For the text-containing cell, return its midpoint in [x, y] coordinate format. 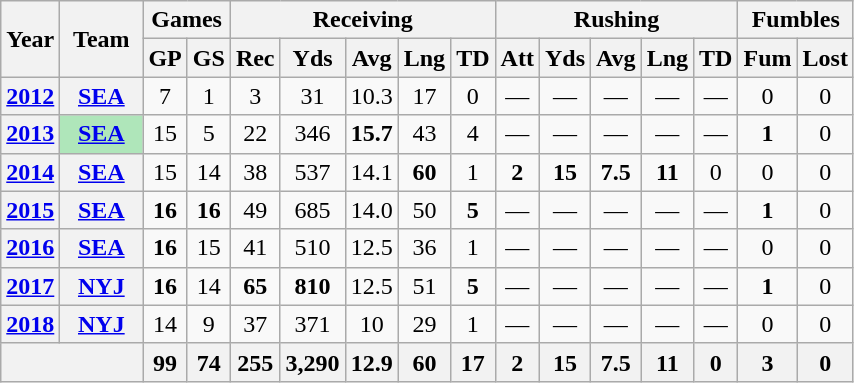
29 [424, 324]
4 [473, 134]
2012 [30, 96]
346 [312, 134]
51 [424, 286]
41 [255, 248]
22 [255, 134]
14.0 [372, 210]
14.1 [372, 172]
537 [312, 172]
2017 [30, 286]
2014 [30, 172]
74 [208, 362]
Fumbles [796, 20]
510 [312, 248]
50 [424, 210]
371 [312, 324]
37 [255, 324]
Rec [255, 58]
685 [312, 210]
43 [424, 134]
99 [165, 362]
12.9 [372, 362]
255 [255, 362]
GP [165, 58]
Rushing [616, 20]
2015 [30, 210]
49 [255, 210]
Lost [825, 58]
10 [372, 324]
Att [517, 58]
36 [424, 248]
65 [255, 286]
2018 [30, 324]
9 [208, 324]
3,290 [312, 362]
Fum [768, 58]
38 [255, 172]
Games [186, 20]
31 [312, 96]
GS [208, 58]
2013 [30, 134]
Year [30, 39]
7 [165, 96]
Receiving [362, 20]
Team [102, 39]
15.7 [372, 134]
810 [312, 286]
2016 [30, 248]
10.3 [372, 96]
